Return the [x, y] coordinate for the center point of the cell that contains the specified text.  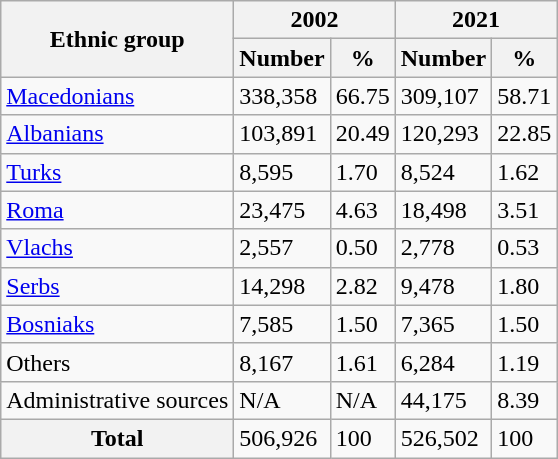
6,284 [443, 362]
Administrative sources [118, 400]
Albanians [118, 134]
44,175 [443, 400]
309,107 [443, 96]
1.80 [524, 286]
Roma [118, 210]
9,478 [443, 286]
506,926 [282, 438]
8,595 [282, 172]
120,293 [443, 134]
7,585 [282, 324]
23,475 [282, 210]
66.75 [362, 96]
4.63 [362, 210]
2,557 [282, 248]
103,891 [282, 134]
8.39 [524, 400]
58.71 [524, 96]
1.61 [362, 362]
8,524 [443, 172]
Others [118, 362]
Bosniaks [118, 324]
18,498 [443, 210]
2,778 [443, 248]
7,365 [443, 324]
Ethnic group [118, 39]
526,502 [443, 438]
Serbs [118, 286]
2002 [314, 20]
8,167 [282, 362]
0.53 [524, 248]
2.82 [362, 286]
338,358 [282, 96]
3.51 [524, 210]
Total [118, 438]
14,298 [282, 286]
20.49 [362, 134]
1.19 [524, 362]
22.85 [524, 134]
0.50 [362, 248]
Macedonians [118, 96]
1.70 [362, 172]
1.62 [524, 172]
2021 [476, 20]
Vlachs [118, 248]
Turks [118, 172]
